Provide the [X, Y] coordinate of the cell's center where the given text is located.  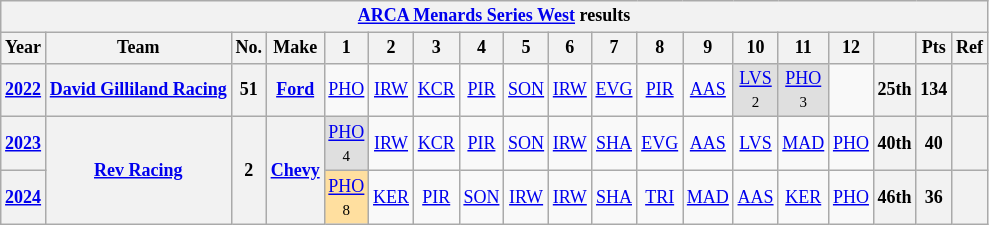
7 [614, 48]
8 [660, 48]
PHO8 [346, 197]
10 [756, 48]
3 [436, 48]
ARCA Menards Series West results [494, 16]
PHO4 [346, 144]
9 [708, 48]
25th [894, 90]
46th [894, 197]
Pts [934, 48]
5 [526, 48]
David Gilliland Racing [138, 90]
LVS2 [756, 90]
4 [482, 48]
Team [138, 48]
51 [248, 90]
LVS [756, 144]
6 [570, 48]
36 [934, 197]
2023 [24, 144]
Rev Racing [138, 170]
2022 [24, 90]
PHO3 [804, 90]
40 [934, 144]
1 [346, 48]
No. [248, 48]
2024 [24, 197]
11 [804, 48]
Ford [295, 90]
134 [934, 90]
40th [894, 144]
Ref [970, 48]
12 [852, 48]
Year [24, 48]
Make [295, 48]
Chevy [295, 170]
TRI [660, 197]
